Find where the given text appears and provide that cell's center as (X, Y) coordinate. 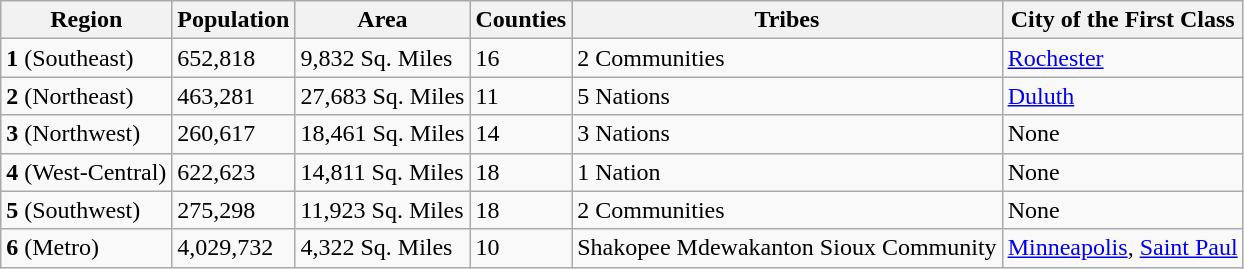
1 (Southeast) (86, 58)
4 (West-Central) (86, 172)
Tribes (787, 20)
Minneapolis, Saint Paul (1122, 248)
Shakopee Mdewakanton Sioux Community (787, 248)
463,281 (234, 96)
Rochester (1122, 58)
4,029,732 (234, 248)
14,811 Sq. Miles (382, 172)
3 Nations (787, 134)
18,461 Sq. Miles (382, 134)
Duluth (1122, 96)
Region (86, 20)
1 Nation (787, 172)
275,298 (234, 210)
5 Nations (787, 96)
10 (521, 248)
260,617 (234, 134)
6 (Metro) (86, 248)
City of the First Class (1122, 20)
3 (Northwest) (86, 134)
652,818 (234, 58)
9,832 Sq. Miles (382, 58)
622,623 (234, 172)
2 (Northeast) (86, 96)
16 (521, 58)
5 (Southwest) (86, 210)
14 (521, 134)
Counties (521, 20)
Area (382, 20)
27,683 Sq. Miles (382, 96)
11 (521, 96)
4,322 Sq. Miles (382, 248)
11,923 Sq. Miles (382, 210)
Population (234, 20)
